Determine the (X, Y) coordinate at the center of the cell enclosing the given text.  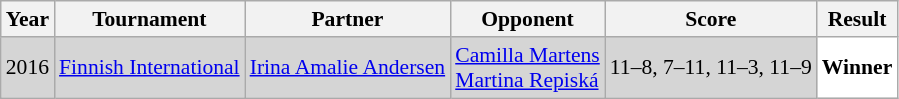
Result (858, 19)
Winner (858, 68)
Irina Amalie Andersen (348, 68)
Tournament (150, 19)
Year (28, 19)
Partner (348, 19)
Score (711, 19)
2016 (28, 68)
11–8, 7–11, 11–3, 11–9 (711, 68)
Finnish International (150, 68)
Opponent (528, 19)
Camilla Martens Martina Repiská (528, 68)
